Output the [X, Y] coordinate of the center of the cell containing the given text.  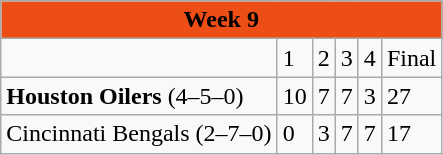
17 [411, 134]
4 [370, 58]
Final [411, 58]
1 [294, 58]
2 [324, 58]
Week 9 [222, 20]
27 [411, 96]
Cincinnati Bengals (2–7–0) [139, 134]
10 [294, 96]
0 [294, 134]
Houston Oilers (4–5–0) [139, 96]
